Find where the given text appears and provide that cell's center as [x, y] coordinate. 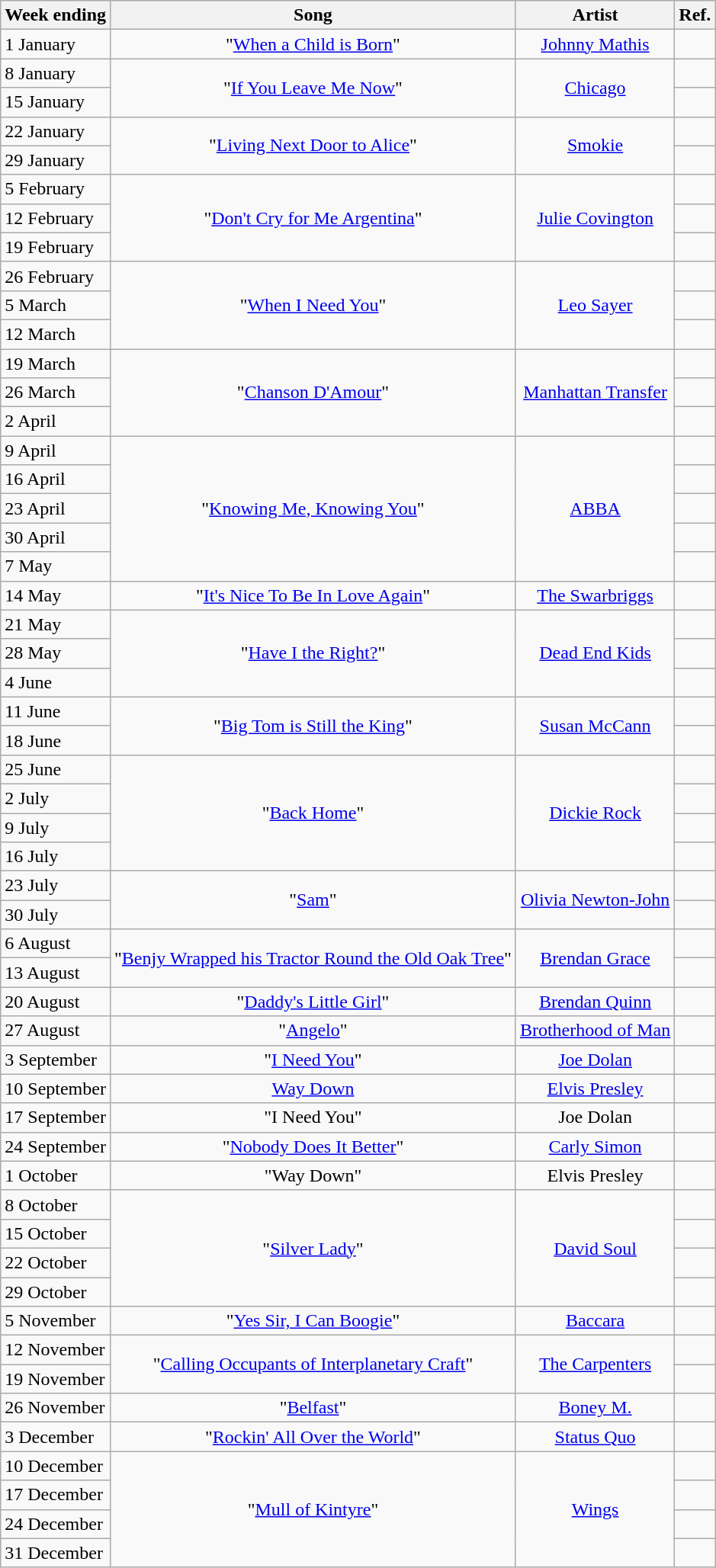
20 August [56, 1002]
"Don't Cry for Me Argentina" [313, 218]
Julie Covington [595, 218]
"Chanson D'Amour" [313, 393]
Carly Simon [595, 1146]
"Daddy's Little Girl" [313, 1002]
9 July [56, 827]
14 May [56, 595]
30 July [56, 915]
27 August [56, 1031]
"Big Tom is Still the King" [313, 726]
Smokie [595, 146]
23 April [56, 508]
"Yes Sir, I Can Boogie" [313, 1321]
29 October [56, 1292]
Artist [595, 15]
The Carpenters [595, 1364]
26 March [56, 393]
"When I Need You" [313, 305]
1 October [56, 1175]
"It's Nice To Be In Love Again" [313, 595]
Status Quo [595, 1437]
2 April [56, 422]
"Silver Lady" [313, 1248]
"Have I the Right?" [313, 653]
23 July [56, 886]
"Belfast" [313, 1408]
"Benjy Wrapped his Tractor Round the Old Oak Tree" [313, 958]
"When a Child is Born" [313, 44]
29 January [56, 160]
Olivia Newton-John [595, 900]
5 March [56, 305]
8 October [56, 1204]
Brendan Quinn [595, 1002]
26 November [56, 1408]
24 September [56, 1146]
16 April [56, 479]
ABBA [595, 508]
3 September [56, 1060]
8 January [56, 73]
6 August [56, 944]
28 May [56, 653]
16 July [56, 857]
5 February [56, 189]
David Soul [595, 1248]
15 October [56, 1233]
10 December [56, 1466]
Baccara [595, 1321]
12 November [56, 1350]
"Nobody Does It Better" [313, 1146]
19 November [56, 1379]
"Sam" [313, 900]
Johnny Mathis [595, 44]
11 June [56, 711]
4 June [56, 682]
Way Down [313, 1089]
17 September [56, 1117]
21 May [56, 624]
"Knowing Me, Knowing You" [313, 508]
Manhattan Transfer [595, 393]
Ref. [695, 15]
1 January [56, 44]
"Back Home" [313, 813]
Leo Sayer [595, 305]
15 January [56, 102]
25 June [56, 769]
"Calling Occupants of Interplanetary Craft" [313, 1364]
17 December [56, 1495]
24 December [56, 1524]
"Mull of Kintyre" [313, 1509]
"Angelo" [313, 1031]
2 July [56, 798]
Week ending [56, 15]
Dead End Kids [595, 653]
19 February [56, 247]
12 February [56, 218]
19 March [56, 364]
31 December [56, 1553]
5 November [56, 1321]
3 December [56, 1437]
Dickie Rock [595, 813]
26 February [56, 276]
Chicago [595, 88]
18 June [56, 740]
Song [313, 15]
12 March [56, 334]
7 May [56, 566]
The Swarbriggs [595, 595]
Susan McCann [595, 726]
"If You Leave Me Now" [313, 88]
13 August [56, 973]
Brendan Grace [595, 958]
"Way Down" [313, 1175]
22 January [56, 131]
Boney M. [595, 1408]
Brotherhood of Man [595, 1031]
10 September [56, 1089]
30 April [56, 537]
"Living Next Door to Alice" [313, 146]
9 April [56, 451]
Wings [595, 1509]
"Rockin' All Over the World" [313, 1437]
22 October [56, 1262]
